Capture the cell that displays the provided text and extract its [x, y] central coordinate. 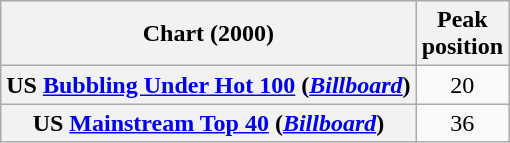
Peakposition [462, 34]
US Mainstream Top 40 (Billboard) [208, 123]
Chart (2000) [208, 34]
36 [462, 123]
20 [462, 85]
US Bubbling Under Hot 100 (Billboard) [208, 85]
